Detect which cell encompasses the target text, then output its (x, y) center coordinate. 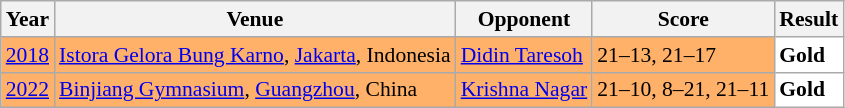
Binjiang Gymnasium, Guangzhou, China (255, 90)
Opponent (524, 19)
Krishna Nagar (524, 90)
Year (28, 19)
Score (683, 19)
2022 (28, 90)
Venue (255, 19)
21–13, 21–17 (683, 55)
2018 (28, 55)
21–10, 8–21, 21–11 (683, 90)
Didin Taresoh (524, 55)
Result (808, 19)
Istora Gelora Bung Karno, Jakarta, Indonesia (255, 55)
